From the cell containing the given text, extract its center point as [X, Y] coordinate. 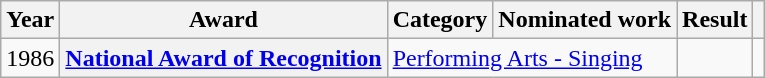
Nominated work [585, 20]
Result [715, 20]
Performing Arts - Singing [532, 58]
Category [440, 20]
Award [224, 20]
1986 [30, 58]
National Award of Recognition [224, 58]
Year [30, 20]
